Return [X, Y] of the center of cell containing provided text 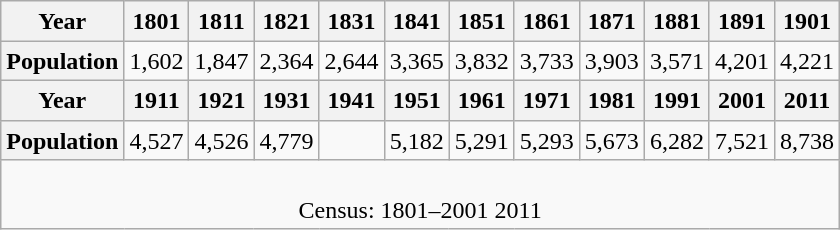
2011 [806, 100]
5,673 [612, 140]
1,602 [156, 61]
1971 [546, 100]
6,282 [676, 140]
1851 [482, 21]
8,738 [806, 140]
Census: 1801–2001 2011 [420, 194]
1921 [222, 100]
3,365 [416, 61]
2,364 [286, 61]
4,779 [286, 140]
4,527 [156, 140]
1821 [286, 21]
1991 [676, 100]
1981 [612, 100]
1841 [416, 21]
5,291 [482, 140]
1871 [612, 21]
1941 [352, 100]
1881 [676, 21]
1911 [156, 100]
1801 [156, 21]
1811 [222, 21]
1831 [352, 21]
1961 [482, 100]
3,903 [612, 61]
3,571 [676, 61]
4,221 [806, 61]
2,644 [352, 61]
3,733 [546, 61]
4,201 [742, 61]
1951 [416, 100]
3,832 [482, 61]
1861 [546, 21]
2001 [742, 100]
5,293 [546, 140]
4,526 [222, 140]
5,182 [416, 140]
1891 [742, 21]
1931 [286, 100]
1901 [806, 21]
1,847 [222, 61]
7,521 [742, 140]
